From the cell containing the given text, extract its center point as (X, Y) coordinate. 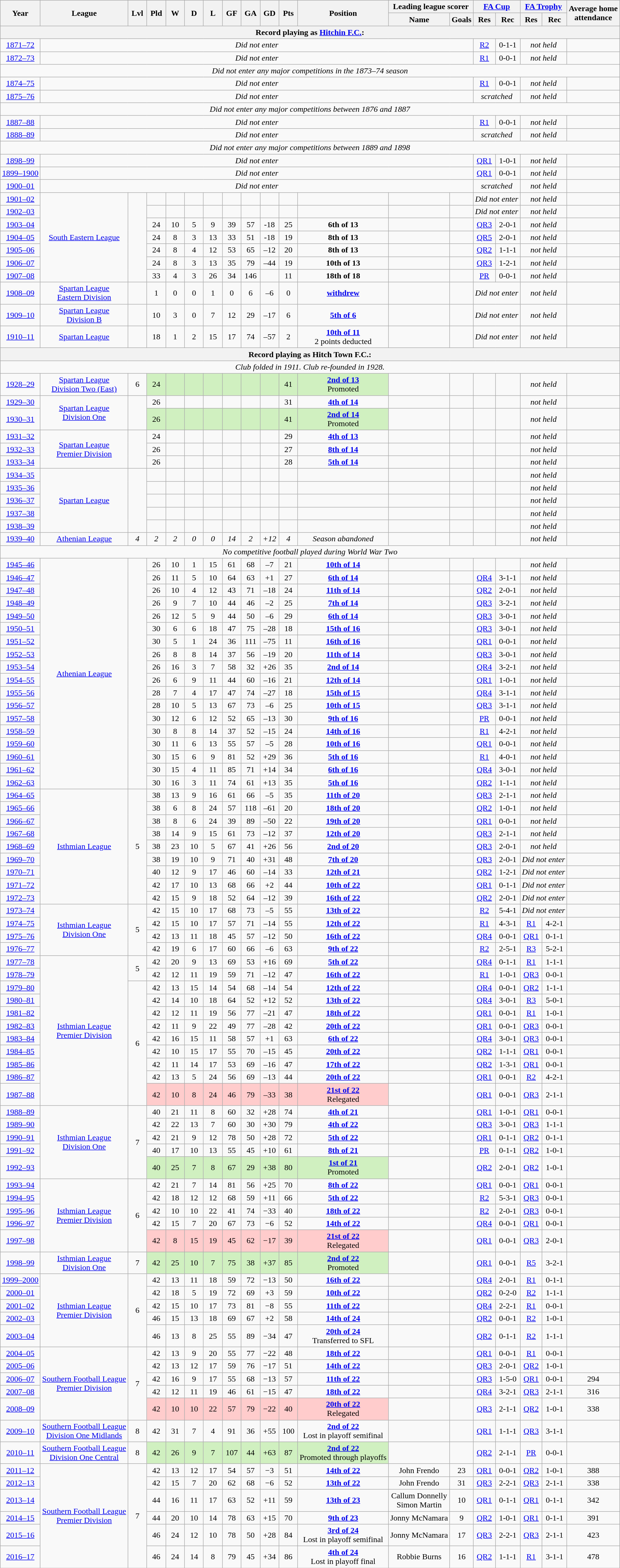
1977–78 (20, 962)
Robbie Burns (419, 1557)
1954–55 (20, 680)
South Eastern League (84, 237)
8th of 22 (343, 1185)
Pld (156, 13)
QR5 (484, 237)
2nd of 14 (343, 667)
1999–2000 (20, 1280)
12th of 14 (343, 680)
1905–06 (20, 250)
withdrew (343, 293)
388 (593, 1470)
1955–56 (20, 693)
0-2-0 (508, 1293)
9th of 23 (343, 1518)
4-0-1 (508, 757)
4-3-1 (508, 923)
100 (288, 1431)
FA Cup (497, 7)
1874–75 (20, 83)
80 (288, 1167)
2013–14 (20, 1500)
1956–57 (20, 706)
2016–17 (20, 1557)
1959–60 (20, 744)
−15 (270, 1392)
R5 (531, 1262)
+14 (270, 770)
1930–31 (20, 419)
1933–34 (20, 462)
1898–99 (20, 161)
2007–08 (20, 1392)
1935–36 (20, 488)
–57 (270, 337)
1966–67 (20, 821)
1888–89 (20, 135)
1988–89 (20, 1112)
1939–40 (20, 539)
1901–02 (20, 199)
1887–88 (20, 122)
5th of 6 (343, 315)
1980–81 (20, 1000)
1997–98 (20, 1241)
Spartan LeagueDivision One (84, 413)
2nd of 13Promoted (343, 384)
1981–82 (20, 1013)
2nd of 22Promoted (343, 1262)
1900–01 (20, 186)
Did not enter any major competitions between 1876 and 1887 (310, 109)
8th of 21 (343, 1150)
–33 (270, 1095)
–75 (270, 642)
Season abandoned (343, 539)
107 (232, 1453)
+55 (270, 1431)
1932–33 (20, 449)
49 (232, 1026)
1990–91 (20, 1137)
–7 (270, 565)
Record playing as Hitch Town F.C.: (310, 354)
1998–99 (20, 1262)
1910–11 (20, 337)
1-5-0 (508, 1379)
+37 (270, 1262)
Isthmian League (84, 846)
–61 (270, 808)
1908–09 (20, 293)
14th of 16 (343, 731)
12th of 20 (343, 834)
10th of 16 (343, 744)
1982–83 (20, 1026)
18th of 18 (343, 276)
13th of 23 (343, 1500)
1984–85 (20, 1052)
FA Trophy (543, 7)
7th of 20 (343, 859)
1871–72 (20, 45)
1992–93 (20, 1167)
1962–63 (20, 782)
76 (251, 1366)
1983–84 (20, 1039)
No competitive football played during World War Two (310, 552)
4th of 22 (343, 1125)
1872–73 (20, 58)
1968–69 (20, 847)
118 (251, 808)
43 (232, 590)
–21 (270, 1013)
4th of 13 (343, 437)
1938–39 (20, 526)
1875–76 (20, 96)
–44 (270, 263)
2002–03 (20, 1319)
14th of 24 (343, 1319)
6th of 22 (343, 1039)
91 (232, 1431)
1985–86 (20, 1064)
+25 (270, 1185)
1994–95 (20, 1198)
1965–66 (20, 808)
10th of 112 points deducted (343, 337)
4th of 24Lost in playoff final (343, 1557)
1937–38 (20, 513)
1953–54 (20, 667)
111 (251, 642)
1973–74 (20, 911)
11th of 20 (343, 795)
1986–87 (20, 1077)
1945–46 (20, 565)
2004–05 (20, 1353)
1991–92 (20, 1150)
10th of 14 (343, 565)
−8 (270, 1306)
+38 (270, 1167)
5th of 14 (343, 462)
+31 (270, 859)
–18 (270, 590)
1995–96 (20, 1211)
1975–76 (20, 936)
+3 (270, 1293)
12th of 21 (343, 872)
1950–51 (20, 629)
2000–01 (20, 1293)
GF (232, 13)
2003–04 (20, 1336)
18th of 20 (343, 808)
+29 (270, 757)
+10 (270, 1150)
478 (593, 1557)
Goals (461, 20)
–2 (270, 603)
20th of 22Relegated (343, 1409)
2005–06 (20, 1366)
Spartan LeagueDivision B (84, 315)
2nd of 20 (343, 847)
10th of 15 (343, 706)
2015–16 (20, 1535)
2012–13 (20, 1483)
5-3-1 (508, 1198)
GD (270, 13)
1964–65 (20, 795)
1960–61 (20, 757)
1971–72 (20, 885)
294 (593, 1379)
1899–1900 (20, 173)
Average homeattendance (593, 13)
+30 (270, 1125)
Year (20, 13)
D (194, 13)
1978–79 (20, 975)
342 (593, 1500)
1952–53 (20, 654)
5-0-1 (555, 1000)
2nd of 22Promoted through playoffs (343, 1453)
1967–68 (20, 834)
1946–47 (20, 577)
16th of 16 (343, 642)
Position (343, 13)
−34 (270, 1336)
15th of 15 (343, 693)
1936–37 (20, 501)
87 (288, 1453)
GA (251, 13)
2nd of 14Promoted (343, 419)
1929–30 (20, 402)
3rd of 24Lost in playoff semifinal (343, 1535)
−33 (270, 1211)
1969–70 (20, 859)
1974–75 (20, 923)
L (213, 13)
Southern Football LeagueDivision One Central (84, 1453)
9th of 16 (343, 718)
1970–71 (20, 872)
Did not enter any major competitions in the 1873–74 season (310, 71)
146 (251, 276)
1993–94 (20, 1185)
+13 (270, 782)
1961–62 (20, 770)
Pts (288, 13)
Leading league scorer (431, 7)
6th of 16 (343, 770)
84 (288, 1535)
8th of 14 (343, 449)
–17 (270, 315)
1948–49 (20, 603)
Spartan LeagueEastern Division (84, 293)
20th of 24Transferred to SFL (343, 1336)
10th of 13 (343, 263)
2nd of 22Lost in playoff semifinal (343, 1431)
Spartan LeaguePremier Division (84, 449)
1976–77 (20, 949)
4th of 14 (343, 402)
1989–90 (20, 1125)
Callum DonnellySimon Martin (419, 1500)
1987–88 (20, 1095)
19th of 20 (343, 821)
1928–29 (20, 384)
7th of 14 (343, 603)
2006–07 (20, 1379)
17th of 22 (343, 1064)
+16 (270, 962)
2001–02 (20, 1306)
6th of 13 (343, 225)
Did not enter any major competitions between 1889 and 1898 (310, 147)
Lvl (137, 13)
Club folded in 1911. Club re-founded in 1928. (310, 367)
2010–11 (20, 1453)
1979–80 (20, 987)
2009–10 (20, 1431)
Record playing as Hitchin F.C.: (310, 32)
1906–07 (20, 263)
423 (593, 1535)
316 (593, 1392)
1-3-1 (508, 1064)
+15 (270, 1518)
−3 (270, 1470)
1903–04 (20, 225)
391 (593, 1518)
1951–52 (20, 642)
5-4-1 (508, 911)
1909–10 (20, 315)
–50 (270, 821)
1904–05 (20, 237)
1947–48 (20, 590)
–19 (270, 654)
15th of 16 (343, 629)
1949–50 (20, 616)
9th of 22 (343, 949)
2008–09 (20, 1409)
+63 (270, 1453)
Name (419, 20)
W (175, 13)
League (84, 13)
1958–59 (20, 731)
86 (288, 1557)
1907–08 (20, 276)
5-2-1 (555, 949)
–27 (270, 693)
+34 (270, 1557)
2-5-1 (508, 949)
1934–35 (20, 475)
1st of 21Promoted (343, 1167)
1996–97 (20, 1223)
Spartan LeagueDivision Two (East) (84, 384)
2011–12 (20, 1470)
1902–03 (20, 212)
1972–73 (20, 898)
4th of 21 (343, 1112)
1931–32 (20, 437)
2014–15 (20, 1518)
Southern Football LeagueDivision One Midlands (84, 1431)
1957–58 (20, 718)
